Provide the (x, y) coordinate of the cell's center where the given text is located.  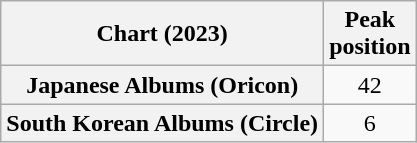
6 (370, 123)
South Korean Albums (Circle) (162, 123)
42 (370, 85)
Japanese Albums (Oricon) (162, 85)
Peakposition (370, 34)
Chart (2023) (162, 34)
